Return (X, Y) of the center of cell containing provided text 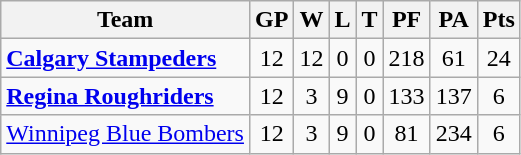
137 (454, 96)
Team (126, 20)
81 (406, 134)
T (370, 20)
W (312, 20)
GP (271, 20)
PA (454, 20)
Calgary Stampeders (126, 58)
Winnipeg Blue Bombers (126, 134)
PF (406, 20)
133 (406, 96)
234 (454, 134)
L (342, 20)
Regina Roughriders (126, 96)
61 (454, 58)
218 (406, 58)
24 (498, 58)
Pts (498, 20)
